Scan for the cell matching the given text and deliver its [X, Y] coordinate at center. 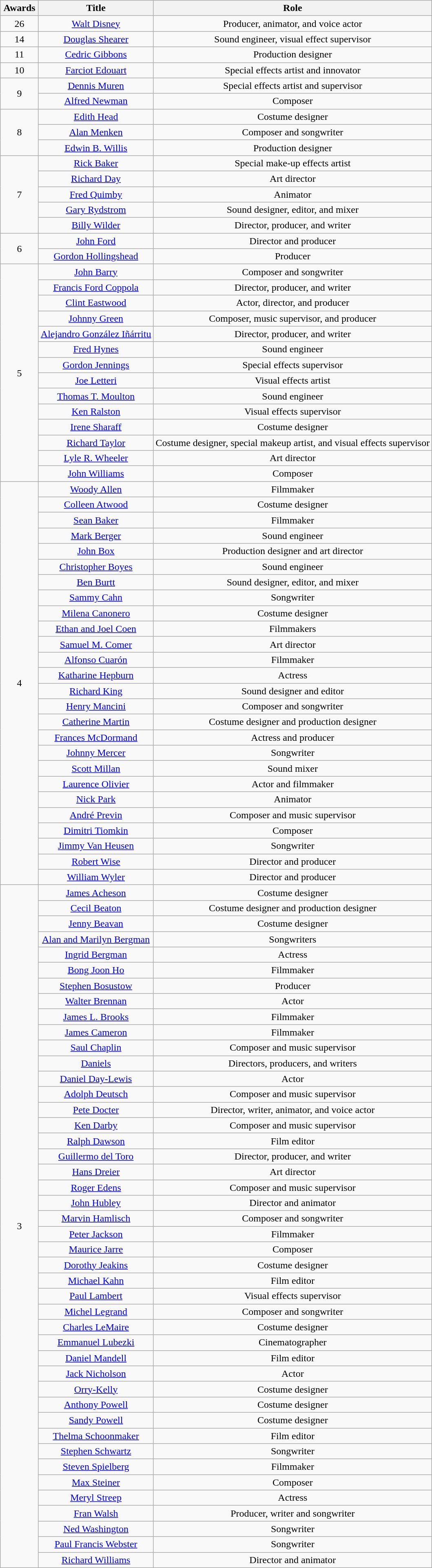
4 [20, 683]
3 [20, 1226]
Title [96, 8]
Producer, writer and songwriter [293, 1513]
Billy Wilder [96, 225]
Robert Wise [96, 861]
Paul Lambert [96, 1296]
Lyle R. Wheeler [96, 458]
Richard Taylor [96, 442]
Edwin B. Willis [96, 148]
James Acheson [96, 892]
Stephen Schwartz [96, 1451]
Johnny Mercer [96, 753]
Jimmy Van Heusen [96, 846]
Colleen Atwood [96, 505]
Sean Baker [96, 520]
8 [20, 132]
Thelma Schoonmaker [96, 1435]
Douglas Shearer [96, 39]
Michel Legrand [96, 1312]
Daniel Mandell [96, 1358]
Visual effects artist [293, 380]
Peter Jackson [96, 1234]
Orry-Kelly [96, 1389]
Costume designer, special makeup artist, and visual effects supervisor [293, 442]
Marvin Hamlisch [96, 1219]
Cedric Gibbons [96, 55]
9 [20, 93]
Nick Park [96, 799]
Special effects artist and supervisor [293, 86]
Clint Eastwood [96, 303]
John Box [96, 551]
Anthony Powell [96, 1405]
John Hubley [96, 1203]
Francis Ford Coppola [96, 287]
Sound designer and editor [293, 691]
Daniels [96, 1063]
Hans Dreier [96, 1172]
11 [20, 55]
Producer, animator, and voice actor [293, 24]
Special make-up effects artist [293, 163]
Production designer and art director [293, 551]
Ned Washington [96, 1529]
Meryl Streep [96, 1498]
Woody Allen [96, 489]
Director, writer, animator, and voice actor [293, 1110]
5 [20, 373]
Richard Williams [96, 1560]
John Williams [96, 474]
Fred Quimby [96, 194]
Catherine Martin [96, 722]
Rick Baker [96, 163]
Farciot Edouart [96, 70]
Ken Ralston [96, 411]
Emmanuel Lubezki [96, 1343]
Edith Head [96, 117]
Michael Kahn [96, 1281]
Cecil Beaton [96, 908]
Role [293, 8]
Daniel Day-Lewis [96, 1079]
6 [20, 249]
Bong Joon Ho [96, 970]
Special effects artist and innovator [293, 70]
Sound engineer, visual effect supervisor [293, 39]
Sandy Powell [96, 1420]
Roger Edens [96, 1188]
Sound mixer [293, 769]
10 [20, 70]
Charles LeMaire [96, 1327]
Jenny Beavan [96, 923]
Ken Darby [96, 1125]
Fred Hynes [96, 349]
7 [20, 194]
Awards [20, 8]
James L. Brooks [96, 1017]
Guillermo del Toro [96, 1156]
Gary Rydstrom [96, 210]
William Wyler [96, 877]
Actor and filmmaker [293, 784]
Katharine Hepburn [96, 675]
Actor, director, and producer [293, 303]
Richard Day [96, 179]
Johnny Green [96, 318]
John Ford [96, 241]
Adolph Deutsch [96, 1094]
Cinematographer [293, 1343]
Alfred Newman [96, 101]
Christopher Boyes [96, 567]
John Barry [96, 272]
Paul Francis Webster [96, 1544]
26 [20, 24]
Maurice Jarre [96, 1250]
Walt Disney [96, 24]
André Previn [96, 815]
James Cameron [96, 1032]
Laurence Olivier [96, 784]
Dennis Muren [96, 86]
Samuel M. Comer [96, 644]
Alfonso Cuarón [96, 660]
Fran Walsh [96, 1513]
Directors, producers, and writers [293, 1063]
Milena Canonero [96, 613]
Henry Mancini [96, 707]
Ethan and Joel Coen [96, 629]
Walter Brennan [96, 1001]
Jack Nicholson [96, 1374]
Steven Spielberg [96, 1467]
Scott Millan [96, 769]
Alan and Marilyn Bergman [96, 939]
Special effects supervisor [293, 365]
Max Steiner [96, 1482]
Dorothy Jeakins [96, 1265]
Richard King [96, 691]
Saul Chaplin [96, 1048]
Actress and producer [293, 738]
Irene Sharaff [96, 427]
Mark Berger [96, 536]
Ingrid Bergman [96, 955]
Stephen Bosustow [96, 986]
Songwriters [293, 939]
Dimitri Tiomkin [96, 830]
Alejandro González Iñárritu [96, 334]
Frances McDormand [96, 738]
Gordon Hollingshead [96, 256]
Ben Burtt [96, 582]
Alan Menken [96, 132]
Sammy Cahn [96, 598]
Joe Letteri [96, 380]
14 [20, 39]
Composer, music supervisor, and producer [293, 318]
Thomas T. Moulton [96, 396]
Gordon Jennings [96, 365]
Ralph Dawson [96, 1141]
Pete Docter [96, 1110]
Filmmakers [293, 629]
